Output the [X, Y] coordinate of the center of the cell containing the given text.  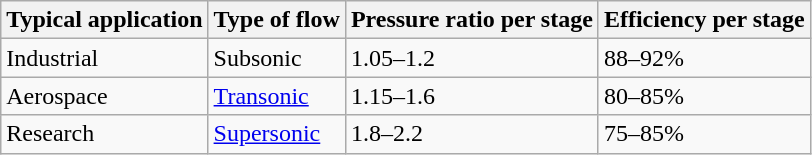
1.8–2.2 [472, 134]
Research [104, 134]
Type of flow [276, 20]
Transonic [276, 96]
1.05–1.2 [472, 58]
Industrial [104, 58]
Supersonic [276, 134]
Typical application [104, 20]
88–92% [704, 58]
75–85% [704, 134]
Pressure ratio per stage [472, 20]
80–85% [704, 96]
1.15–1.6 [472, 96]
Aerospace [104, 96]
Efficiency per stage [704, 20]
Subsonic [276, 58]
